Provide the [X, Y] coordinate of the cell's center where the given text is located.  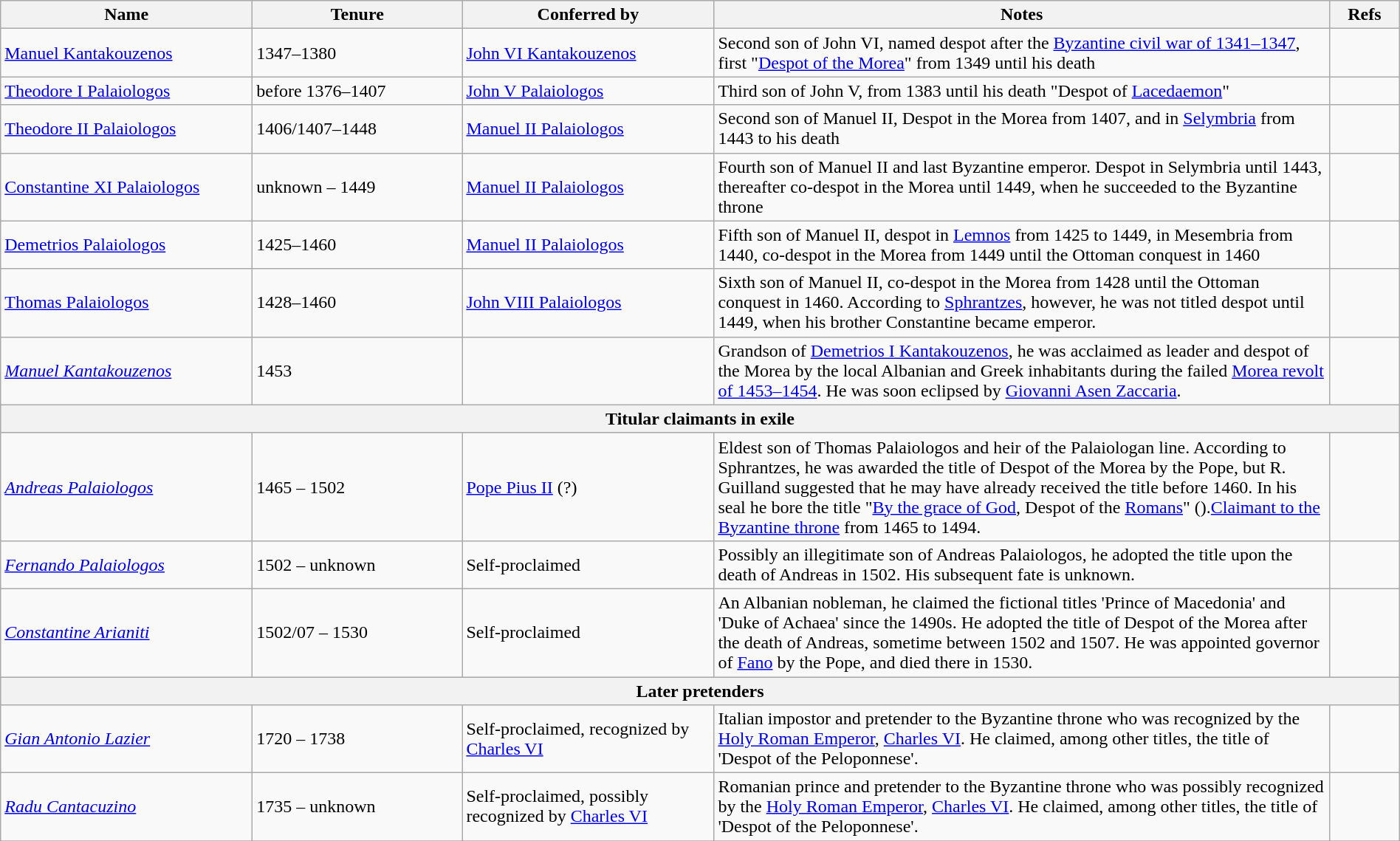
Refs [1365, 15]
Constantine Arianiti [127, 632]
1425–1460 [357, 245]
Tenure [357, 15]
John VI Kantakouzenos [588, 53]
Theodore I Palaiologos [127, 91]
Self-proclaimed, recognized by Charles VI [588, 739]
1428–1460 [357, 303]
Possibly an illegitimate son of Andreas Palaiologos, he adopted the title upon the death of Andreas in 1502. His subsequent fate is unknown. [1022, 564]
Pope Pius II (?) [588, 487]
1465 – 1502 [357, 487]
Constantine XI Palaiologos [127, 187]
unknown – 1449 [357, 187]
Conferred by [588, 15]
Gian Antonio Lazier [127, 739]
John VIII Palaiologos [588, 303]
1453 [357, 371]
1502/07 – 1530 [357, 632]
1347–1380 [357, 53]
1720 – 1738 [357, 739]
Self-proclaimed, possibly recognized by Charles VI [588, 807]
1502 – unknown [357, 564]
1406/1407–1448 [357, 128]
John V Palaiologos [588, 91]
Theodore II Palaiologos [127, 128]
Notes [1022, 15]
Andreas Palaiologos [127, 487]
Second son of John VI, named despot after the Byzantine civil war of 1341–1347, first "Despot of the Morea" from 1349 until his death [1022, 53]
Thomas Palaiologos [127, 303]
Titular claimants in exile [700, 419]
Demetrios Palaiologos [127, 245]
Third son of John V, from 1383 until his death "Despot of Lacedaemon" [1022, 91]
Fernando Palaiologos [127, 564]
before 1376–1407 [357, 91]
Name [127, 15]
Radu Cantacuzino [127, 807]
Second son of Manuel II, Despot in the Morea from 1407, and in Selymbria from 1443 to his death [1022, 128]
Later pretenders [700, 690]
1735 – unknown [357, 807]
